Extract the (X, Y) coordinate from the center of the cell holding the provided text.  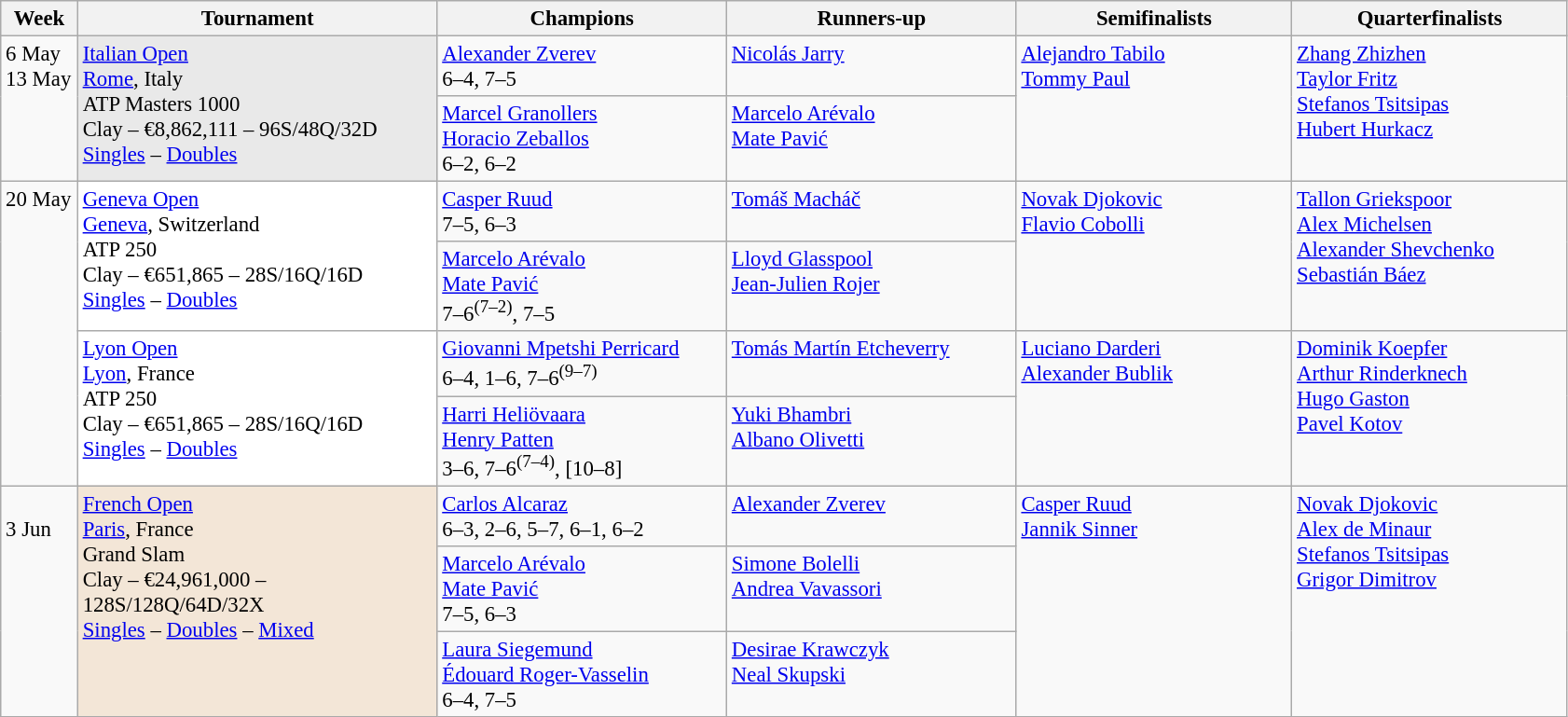
Dominik Koepfer Arthur Rinderknech Hugo Gaston Pavel Kotov (1430, 408)
Zhang Zhizhen Taylor Fritz Stefanos Tsitsipas Hubert Hurkacz (1430, 109)
Novak Djokovic Alex de Minaur Stefanos Tsitsipas Grigor Dimitrov (1430, 601)
Laura Siegemund Édouard Roger-Vasselin 6–4, 7–5 (582, 674)
Quarterfinalists (1430, 19)
Yuki Bhambri Albano Olivetti (873, 441)
Nicolás Jarry (873, 67)
Semifinalists (1154, 19)
Lloyd Glasspool Jean-Julien Rojer (873, 286)
Tomás Martín Etcheverry (873, 364)
Luciano Darderi Alexander Bublik (1154, 408)
Tallon Griekspoor Alex Michelsen Alexander Shevchenko Sebastián Báez (1430, 257)
Alejandro Tabilo Tommy Paul (1154, 109)
6 May13 May (39, 109)
Runners-up (873, 19)
Marcelo Arévalo Mate Pavić 7–6(7–2), 7–5 (582, 286)
Novak Djokovic Flavio Cobolli (1154, 257)
Tournament (257, 19)
Alexander Zverev (873, 517)
20 May (39, 334)
Geneva OpenGeneva, SwitzerlandATP 250Clay – €651,865 – 28S/16Q/16DSingles – Doubles (257, 257)
Lyon OpenLyon, FranceATP 250Clay – €651,865 – 28S/16Q/16DSingles – Doubles (257, 408)
Marcelo Arévalo Mate Pavić 7–5, 6–3 (582, 588)
Week (39, 19)
Alexander Zverev 6–4, 7–5 (582, 67)
Marcel Granollers Horacio Zeballos6–2, 6–2 (582, 139)
Carlos Alcaraz 6–3, 2–6, 5–7, 6–1, 6–2 (582, 517)
3 Jun (39, 601)
Simone Bolelli Andrea Vavassori (873, 588)
Casper Ruud Jannik Sinner (1154, 601)
Tomáš Macháč (873, 213)
Italian OpenRome, ItalyATP Masters 1000Clay – €8,862,111 – 96S/48Q/32DSingles – Doubles (257, 109)
Marcelo Arévalo Mate Pavić (873, 139)
Champions (582, 19)
Desirae Krawczyk Neal Skupski (873, 674)
Harri Heliövaara Henry Patten 3–6, 7–6(7–4), [10–8] (582, 441)
Casper Ruud 7–5, 6–3 (582, 213)
French OpenParis, FranceGrand SlamClay – €24,961,000 – 128S/128Q/64D/32XSingles – Doubles – Mixed (257, 601)
Giovanni Mpetshi Perricard 6–4, 1–6, 7–6(9–7) (582, 364)
